Output the (X, Y) coordinate of the center of the cell containing the given text.  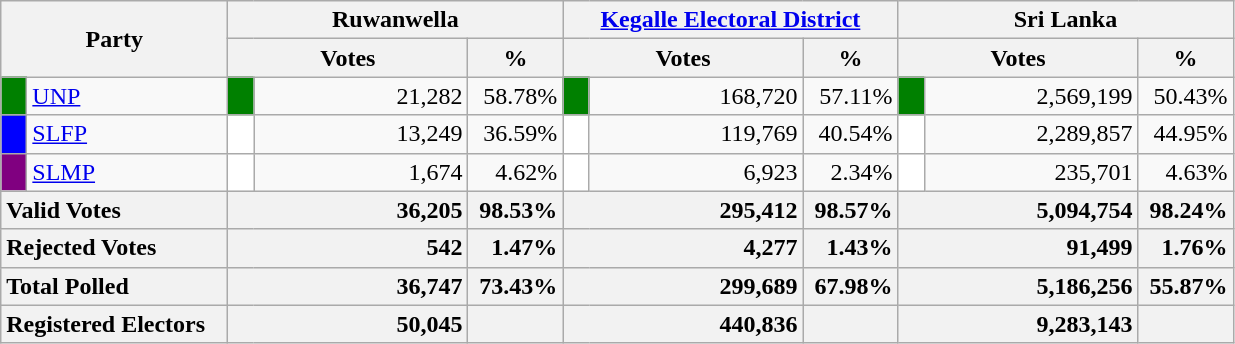
4,277 (683, 248)
55.87% (1186, 286)
1,674 (361, 172)
50,045 (348, 324)
36.59% (516, 134)
168,720 (696, 96)
Sri Lanka (1066, 20)
Registered Electors (114, 324)
2,289,857 (1031, 134)
Ruwanwella (396, 20)
235,701 (1031, 172)
1.76% (1186, 248)
9,283,143 (1018, 324)
119,769 (696, 134)
1.43% (850, 248)
6,923 (696, 172)
SLMP (128, 172)
40.54% (850, 134)
58.78% (516, 96)
1.47% (516, 248)
98.53% (516, 210)
295,412 (683, 210)
2,569,199 (1031, 96)
4.62% (516, 172)
4.63% (1186, 172)
542 (348, 248)
UNP (128, 96)
36,205 (348, 210)
Party (114, 39)
67.98% (850, 286)
299,689 (683, 286)
13,249 (361, 134)
57.11% (850, 96)
36,747 (348, 286)
Kegalle Electoral District (730, 20)
Valid Votes (114, 210)
50.43% (1186, 96)
21,282 (361, 96)
98.24% (1186, 210)
91,499 (1018, 248)
98.57% (850, 210)
44.95% (1186, 134)
SLFP (128, 134)
440,836 (683, 324)
5,186,256 (1018, 286)
73.43% (516, 286)
Rejected Votes (114, 248)
2.34% (850, 172)
Total Polled (114, 286)
5,094,754 (1018, 210)
